Determine the [X, Y] coordinate at the center of the cell enclosing the given text.  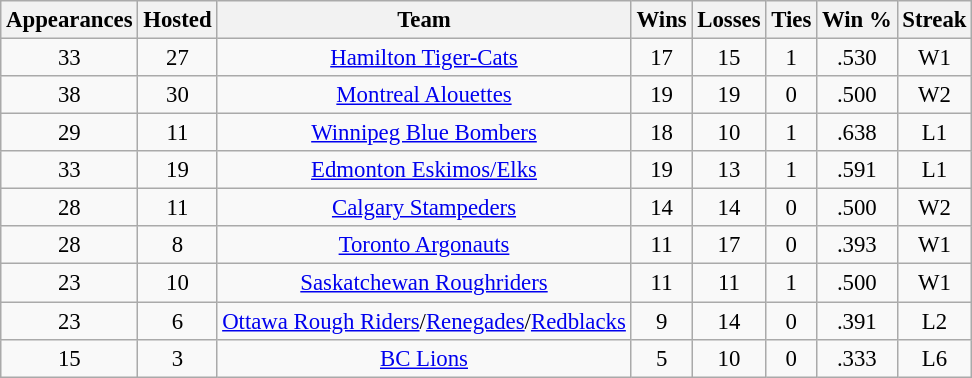
38 [70, 95]
Edmonton Eskimos/Elks [424, 170]
Team [424, 20]
Winnipeg Blue Bombers [424, 133]
27 [178, 58]
Appearances [70, 20]
.591 [857, 170]
9 [662, 321]
3 [178, 358]
Calgary Stampeders [424, 208]
18 [662, 133]
Losses [729, 20]
L6 [934, 358]
Streak [934, 20]
6 [178, 321]
Win % [857, 20]
.530 [857, 58]
.391 [857, 321]
Saskatchewan Roughriders [424, 283]
29 [70, 133]
Wins [662, 20]
Ottawa Rough Riders/Renegades/Redblacks [424, 321]
Hamilton Tiger-Cats [424, 58]
Toronto Argonauts [424, 245]
13 [729, 170]
BC Lions [424, 358]
.393 [857, 245]
L2 [934, 321]
Ties [792, 20]
8 [178, 245]
Hosted [178, 20]
Montreal Alouettes [424, 95]
.638 [857, 133]
.333 [857, 358]
30 [178, 95]
5 [662, 358]
